For the text-containing cell, return its midpoint in [x, y] coordinate format. 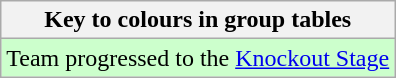
Team progressed to the Knockout Stage [198, 58]
Key to colours in group tables [198, 20]
